Capture the cell that displays the provided text and extract its [x, y] central coordinate. 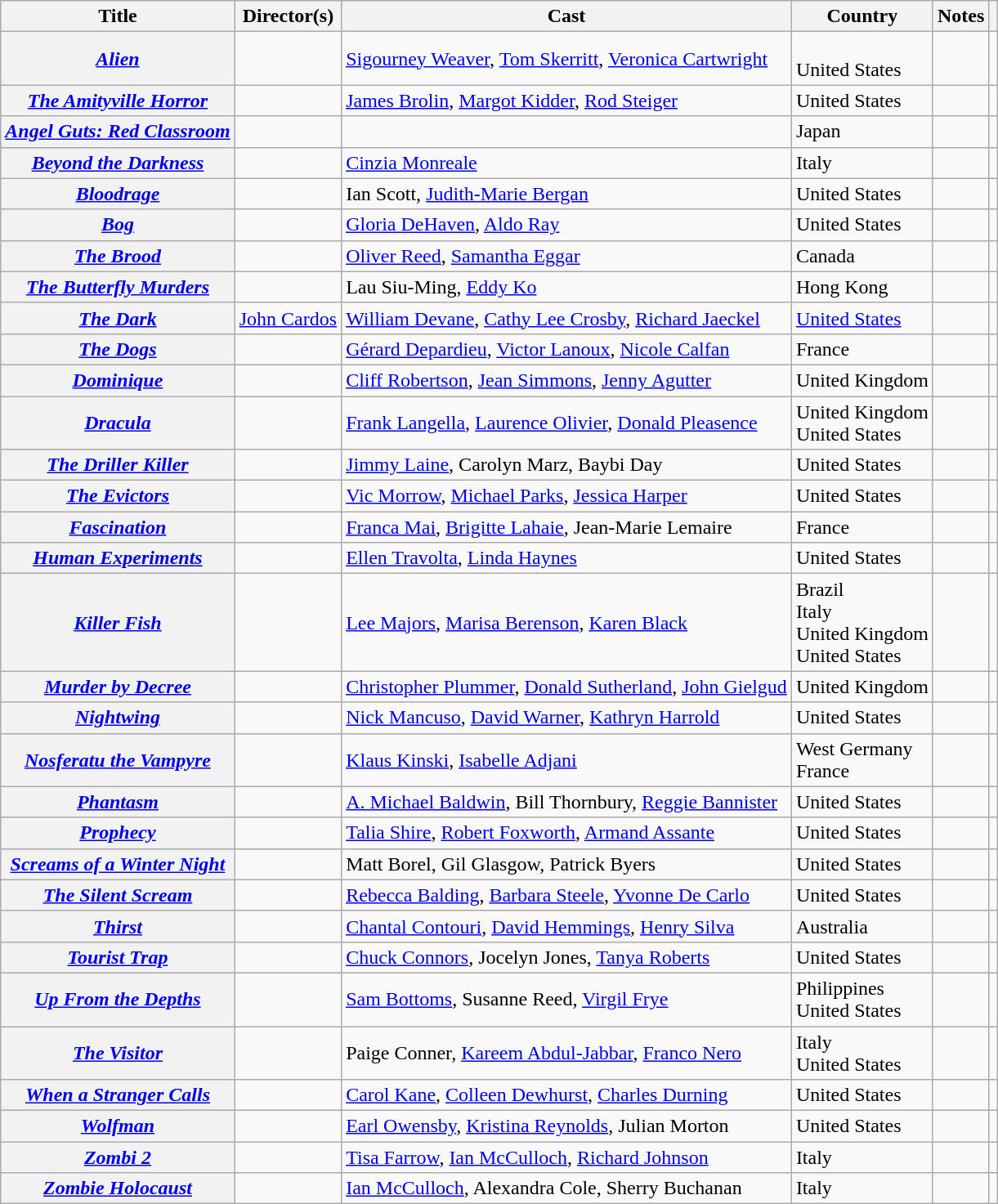
John Cardos [288, 318]
Murder by Decree [118, 687]
Japan [862, 132]
Earl Owensby, Kristina Reynolds, Julian Morton [567, 1126]
Tisa Farrow, Ian McCulloch, Richard Johnson [567, 1157]
Klaus Kinski, Isabelle Adjani [567, 760]
Cast [567, 16]
Bog [118, 225]
Sam Bottoms, Susanne Reed, Virgil Frye [567, 999]
Nightwing [118, 718]
Gérard Depardieu, Victor Lanoux, Nicole Calfan [567, 349]
Cliff Robertson, Jean Simmons, Jenny Agutter [567, 380]
Beyond the Darkness [118, 163]
Jimmy Laine, Carolyn Marz, Baybi Day [567, 465]
Nick Mancuso, David Warner, Kathryn Harrold [567, 718]
James Brolin, Margot Kidder, Rod Steiger [567, 101]
Screams of a Winter Night [118, 864]
Ellen Travolta, Linda Haynes [567, 558]
Up From the Depths [118, 999]
Canada [862, 256]
Fascination [118, 527]
Dominique [118, 380]
Killer Fish [118, 623]
ItalyUnited States [862, 1053]
Australia [862, 926]
The Amityville Horror [118, 101]
The Dark [118, 318]
Ian McCulloch, Alexandra Cole, Sherry Buchanan [567, 1188]
William Devane, Cathy Lee Crosby, Richard Jaeckel [567, 318]
Tourist Trap [118, 957]
The Evictors [118, 496]
Carol Kane, Colleen Dewhurst, Charles Durning [567, 1095]
When a Stranger Calls [118, 1095]
Nosferatu the Vampyre [118, 760]
Chantal Contouri, David Hemmings, Henry Silva [567, 926]
Frank Langella, Laurence Olivier, Donald Pleasence [567, 422]
Zombi 2 [118, 1157]
A. Michael Baldwin, Bill Thornbury, Reggie Bannister [567, 802]
Ian Scott, Judith-Marie Bergan [567, 194]
West GermanyFrance [862, 760]
Country [862, 16]
Gloria DeHaven, Aldo Ray [567, 225]
BrazilItalyUnited KingdomUnited States [862, 623]
Director(s) [288, 16]
Hong Kong [862, 287]
Sigourney Weaver, Tom Skerritt, Veronica Cartwright [567, 59]
Zombie Holocaust [118, 1188]
PhilippinesUnited States [862, 999]
Dracula [118, 422]
Oliver Reed, Samantha Eggar [567, 256]
Phantasm [118, 802]
The Brood [118, 256]
The Visitor [118, 1053]
Paige Conner, Kareem Abdul-Jabbar, Franco Nero [567, 1053]
The Driller Killer [118, 465]
Christopher Plummer, Donald Sutherland, John Gielgud [567, 687]
Cinzia Monreale [567, 163]
Angel Guts: Red Classroom [118, 132]
Title [118, 16]
Lau Siu-Ming, Eddy Ko [567, 287]
The Butterfly Murders [118, 287]
Vic Morrow, Michael Parks, Jessica Harper [567, 496]
The Silent Scream [118, 895]
Matt Borel, Gil Glasgow, Patrick Byers [567, 864]
Prophecy [118, 833]
Franca Mai, Brigitte Lahaie, Jean-Marie Lemaire [567, 527]
United KingdomUnited States [862, 422]
Rebecca Balding, Barbara Steele, Yvonne De Carlo [567, 895]
Bloodrage [118, 194]
Alien [118, 59]
The Dogs [118, 349]
Notes [960, 16]
Thirst [118, 926]
Chuck Connors, Jocelyn Jones, Tanya Roberts [567, 957]
Human Experiments [118, 558]
Wolfman [118, 1126]
Lee Majors, Marisa Berenson, Karen Black [567, 623]
Talia Shire, Robert Foxworth, Armand Assante [567, 833]
